Scan for the cell matching the given text and deliver its [X, Y] coordinate at center. 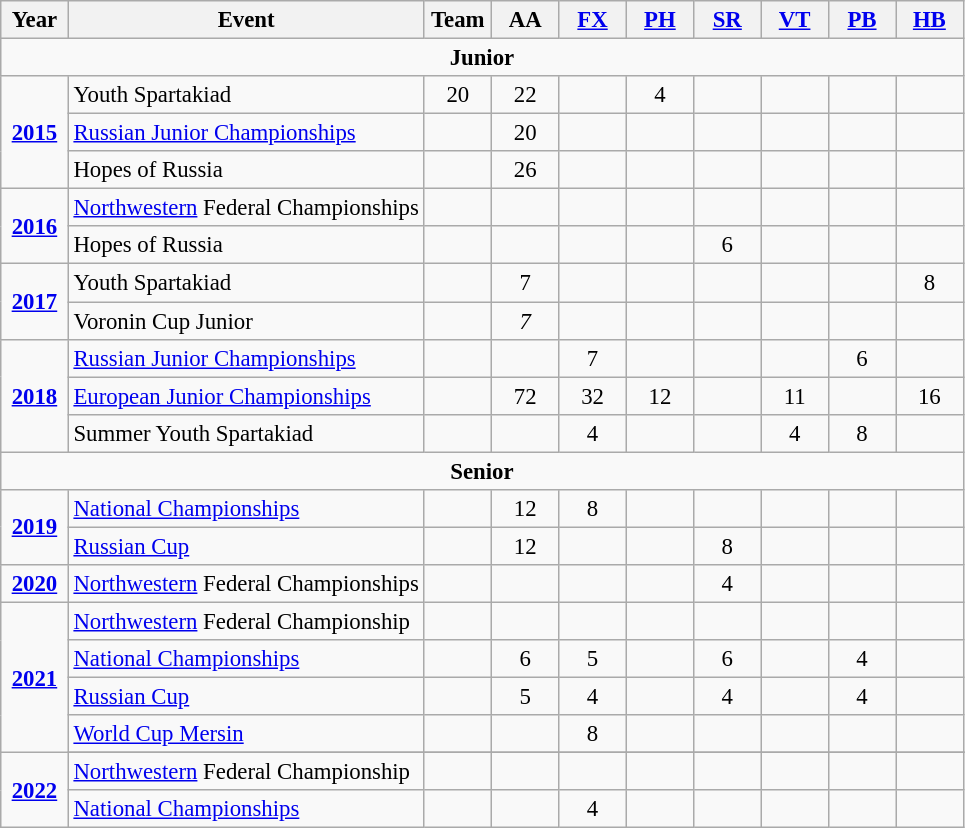
16 [930, 396]
72 [526, 396]
World Cup Mersin [246, 734]
Summer Youth Spartakiad [246, 433]
2019 [34, 528]
2022 [34, 790]
22 [526, 95]
SR [728, 20]
2015 [34, 132]
2018 [34, 396]
European Junior Championships [246, 396]
26 [526, 170]
Voronin Cup Junior [246, 321]
Senior [482, 471]
PB [862, 20]
Team [458, 20]
11 [794, 396]
FX [592, 20]
2021 [34, 677]
32 [592, 396]
2016 [34, 226]
2020 [34, 584]
HB [930, 20]
Event [246, 20]
AA [526, 20]
VT [794, 20]
PH [660, 20]
Junior [482, 58]
2017 [34, 302]
Year [34, 20]
